Locate the cell with the specified text and output its (X, Y) center coordinate. 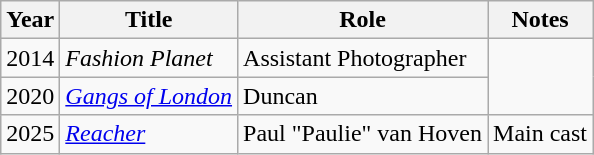
Role (363, 20)
Title (149, 20)
Reacher (149, 134)
Gangs of London (149, 96)
Duncan (363, 96)
2025 (30, 134)
Fashion Planet (149, 58)
Paul "Paulie" van Hoven (363, 134)
2020 (30, 96)
Notes (540, 20)
2014 (30, 58)
Main cast (540, 134)
Assistant Photographer (363, 58)
Year (30, 20)
